Capture the cell that displays the provided text and extract its [X, Y] central coordinate. 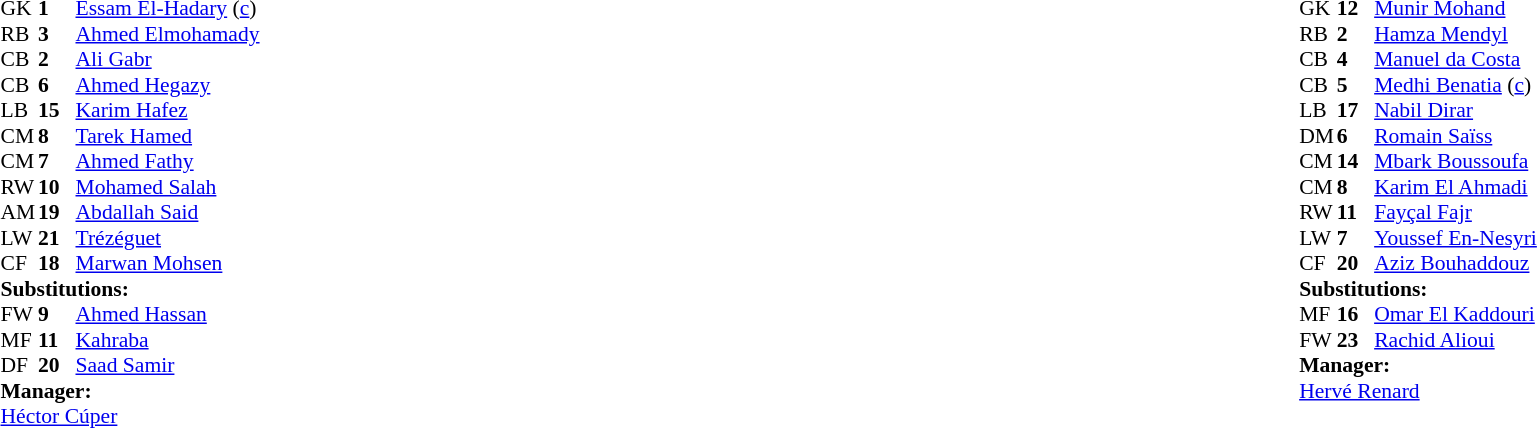
Manuel da Costa [1456, 59]
Kahraba [168, 340]
Fayçal Fajr [1456, 213]
Ahmed Hassan [168, 315]
Ahmed Elmohamady [168, 34]
Aziz Bouhaddouz [1456, 263]
17 [1356, 111]
Karim Hafez [168, 111]
Abdallah Said [168, 213]
Mohamed Salah [168, 187]
4 [1356, 59]
Trézéguet [168, 238]
16 [1356, 315]
Omar El Kaddouri [1456, 315]
Mbark Boussoufa [1456, 161]
3 [57, 34]
21 [57, 238]
Ahmed Fathy [168, 161]
DM [1318, 136]
Tarek Hamed [168, 136]
DF [19, 365]
Hamza Mendyl [1456, 34]
Ahmed Hegazy [168, 85]
5 [1356, 85]
AM [19, 213]
Nabil Dirar [1456, 111]
Romain Saïss [1456, 136]
Marwan Mohsen [168, 263]
Hervé Renard [1418, 391]
Saad Samir [168, 365]
Youssef En-Nesyri [1456, 238]
9 [57, 315]
Ali Gabr [168, 59]
18 [57, 263]
Rachid Alioui [1456, 340]
14 [1356, 161]
Medhi Benatia (c) [1456, 85]
19 [57, 213]
15 [57, 111]
10 [57, 187]
Karim El Ahmadi [1456, 187]
23 [1356, 340]
